Capture the cell that displays the provided text and extract its [x, y] central coordinate. 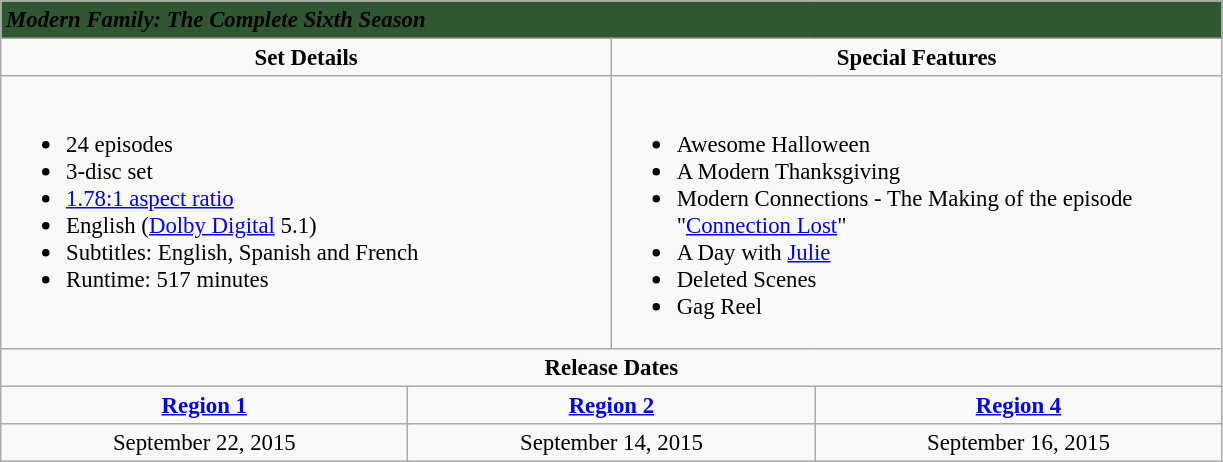
Region 2 [612, 405]
Special Features [916, 58]
Set Details [306, 58]
24 episodes3-disc set1.78:1 aspect ratioEnglish (Dolby Digital 5.1)Subtitles: English, Spanish and FrenchRuntime: 517 minutes [306, 212]
September 14, 2015 [612, 442]
Region 4 [1018, 405]
Release Dates [612, 367]
September 16, 2015 [1018, 442]
September 22, 2015 [204, 442]
Modern Family: The Complete Sixth Season [612, 20]
Awesome HalloweenA Modern ThanksgivingModern Connections - The Making of the episode "Connection Lost"A Day with JulieDeleted ScenesGag Reel [916, 212]
Region 1 [204, 405]
